Capture the cell that displays the provided text and extract its [X, Y] central coordinate. 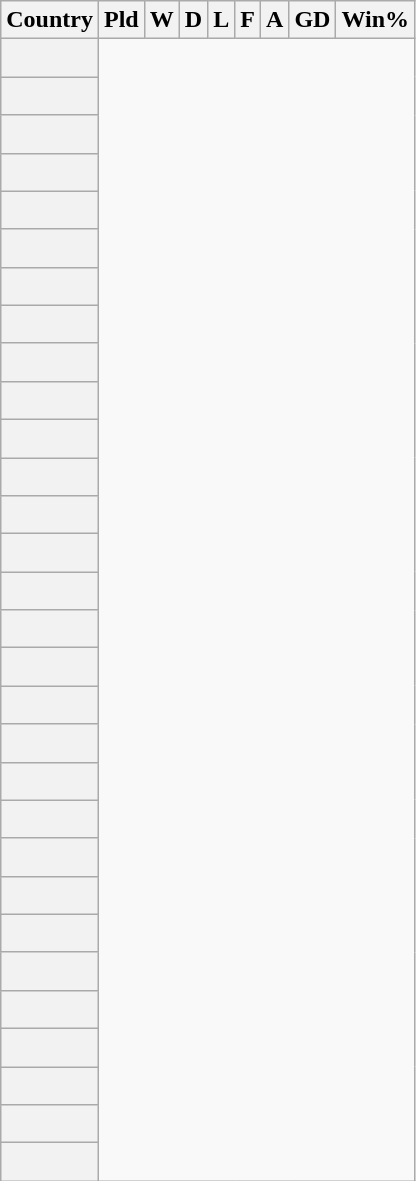
Pld [121, 20]
L [222, 20]
F [248, 20]
GD [312, 20]
Win% [376, 20]
Country [50, 20]
W [162, 20]
D [193, 20]
A [275, 20]
